Output the (x, y) coordinate of the center of the cell containing the given text.  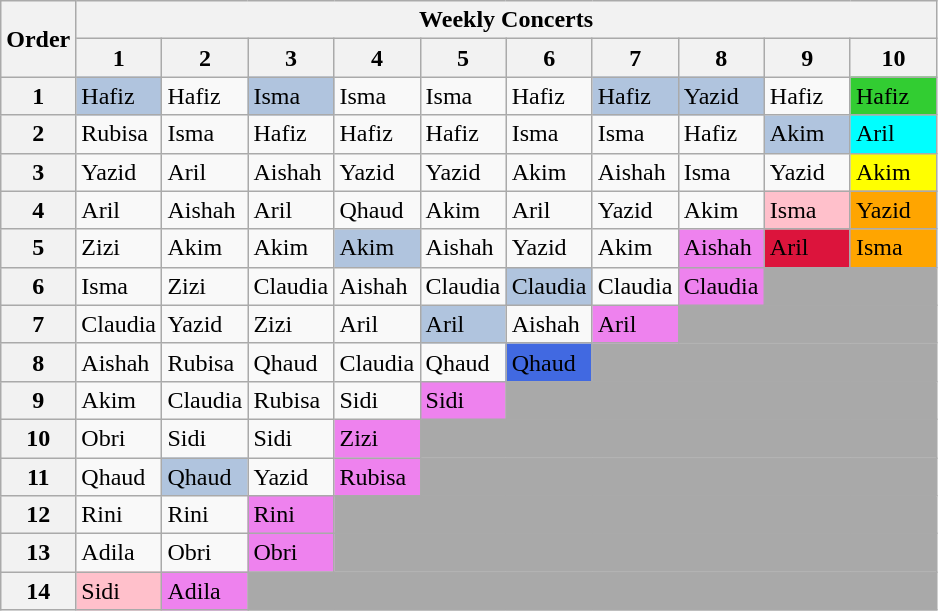
14 (38, 591)
Order (38, 39)
11 (38, 477)
12 (38, 515)
13 (38, 553)
Weekly Concerts (506, 20)
